Provide the (x, y) coordinate of the cell's center where the given text is located.  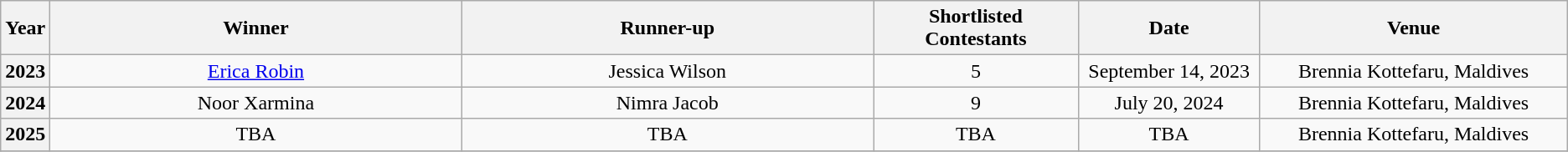
2024 (25, 103)
Runner-up (667, 28)
Noor Xarmina (256, 103)
2023 (25, 71)
Year (25, 28)
Jessica Wilson (667, 71)
9 (975, 103)
September 14, 2023 (1169, 71)
July 20, 2024 (1169, 103)
Venue (1414, 28)
5 (975, 71)
Shortlisted Contestants (975, 28)
Winner (256, 28)
Nimra Jacob (667, 103)
2025 (25, 134)
Erica Robin (256, 71)
Date (1169, 28)
